Search for the cell housing the specified text and yield its (x, y) center coordinate. 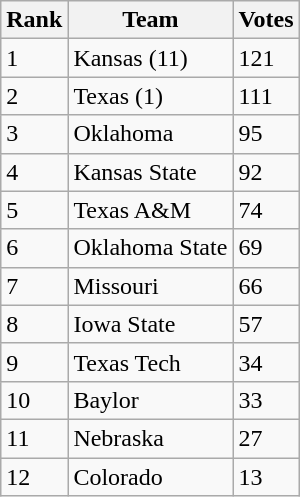
7 (34, 286)
74 (266, 210)
8 (34, 324)
2 (34, 96)
111 (266, 96)
121 (266, 58)
Texas Tech (150, 362)
34 (266, 362)
69 (266, 248)
12 (34, 477)
Oklahoma (150, 134)
Kansas (11) (150, 58)
9 (34, 362)
13 (266, 477)
66 (266, 286)
Kansas State (150, 172)
6 (34, 248)
Votes (266, 20)
Rank (34, 20)
Team (150, 20)
27 (266, 438)
Baylor (150, 400)
11 (34, 438)
Colorado (150, 477)
33 (266, 400)
Iowa State (150, 324)
Texas A&M (150, 210)
Missouri (150, 286)
1 (34, 58)
Oklahoma State (150, 248)
4 (34, 172)
3 (34, 134)
Texas (1) (150, 96)
10 (34, 400)
92 (266, 172)
Nebraska (150, 438)
5 (34, 210)
57 (266, 324)
95 (266, 134)
